From the cell containing the given text, extract its center point as (x, y) coordinate. 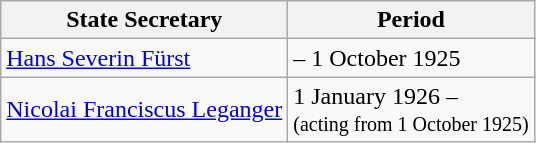
Hans Severin Fürst (144, 58)
State Secretary (144, 20)
Nicolai Franciscus Leganger (144, 110)
Period (411, 20)
1 January 1926 – (acting from 1 October 1925) (411, 110)
– 1 October 1925 (411, 58)
